Pinpoint the cell where the given text exists, returning its [x, y] midpoint coordinate. 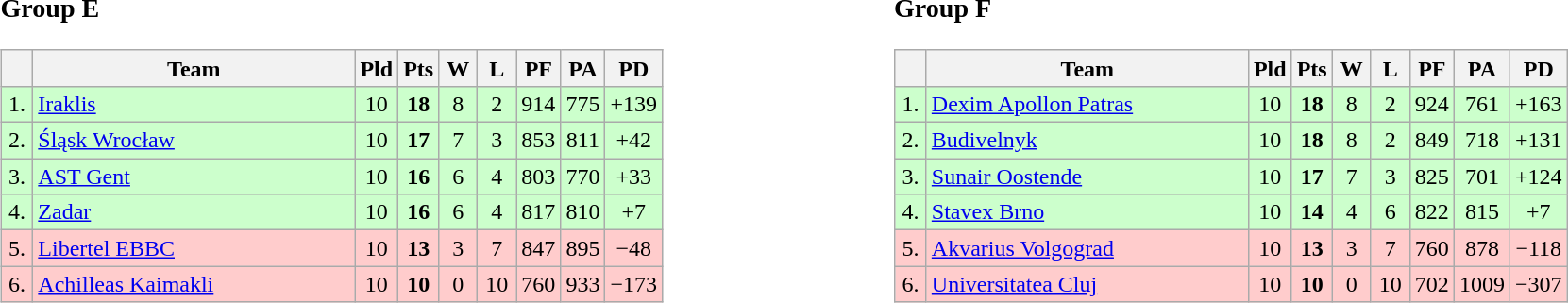
−173 [634, 284]
878 [1482, 248]
Akvarius Volgograd [1087, 248]
Budivelnyk [1087, 141]
702 [1431, 284]
14 [1312, 212]
−307 [1539, 284]
Universitatea Cluj [1087, 284]
933 [583, 284]
924 [1431, 104]
849 [1431, 141]
853 [538, 141]
AST Gent [194, 177]
+163 [1539, 104]
+139 [634, 104]
761 [1482, 104]
+131 [1539, 141]
−48 [634, 248]
914 [538, 104]
847 [538, 248]
1009 [1482, 284]
Stavex Brno [1087, 212]
Śląsk Wrocław [194, 141]
770 [583, 177]
+124 [1539, 177]
Libertel EBBC [194, 248]
718 [1482, 141]
811 [583, 141]
895 [583, 248]
+42 [634, 141]
−118 [1539, 248]
Zadar [194, 212]
822 [1431, 212]
815 [1482, 212]
775 [583, 104]
Achilleas Kaimakli [194, 284]
Dexim Apollon Patras [1087, 104]
810 [583, 212]
+33 [634, 177]
817 [538, 212]
825 [1431, 177]
Sunair Oostende [1087, 177]
803 [538, 177]
Iraklis [194, 104]
701 [1482, 177]
